Return (X, Y) of the center of cell containing provided text 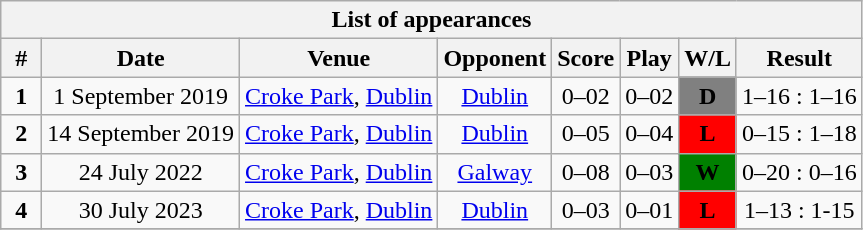
W (708, 172)
Result (799, 58)
# (22, 58)
Venue (339, 58)
Score (586, 58)
1 (22, 96)
4 (22, 210)
0–15 : 1–18 (799, 134)
List of appearances (432, 20)
W/L (708, 58)
0–05 (586, 134)
1 September 2019 (141, 96)
0–01 (650, 210)
1–16 : 1–16 (799, 96)
1–13 : 1-15 (799, 210)
Play (650, 58)
Opponent (495, 58)
D (708, 96)
0–20 : 0–16 (799, 172)
0–04 (650, 134)
24 July 2022 (141, 172)
3 (22, 172)
Date (141, 58)
2 (22, 134)
14 September 2019 (141, 134)
0–08 (586, 172)
30 July 2023 (141, 210)
Galway (495, 172)
